Determine the [X, Y] coordinate at the center of the cell enclosing the given text.  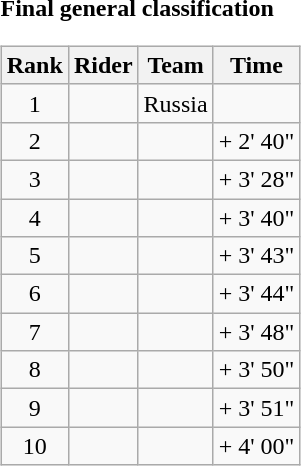
10 [34, 446]
Time [256, 65]
9 [34, 408]
+ 4' 00" [256, 446]
+ 3' 40" [256, 217]
Rank [34, 65]
Rider [103, 65]
5 [34, 256]
3 [34, 179]
4 [34, 217]
1 [34, 103]
8 [34, 370]
7 [34, 332]
+ 3' 48" [256, 332]
+ 3' 43" [256, 256]
+ 2' 40" [256, 141]
+ 3' 50" [256, 370]
6 [34, 294]
Team [176, 65]
+ 3' 51" [256, 408]
Russia [176, 103]
2 [34, 141]
+ 3' 44" [256, 294]
+ 3' 28" [256, 179]
